Detect which cell encompasses the target text, then output its (x, y) center coordinate. 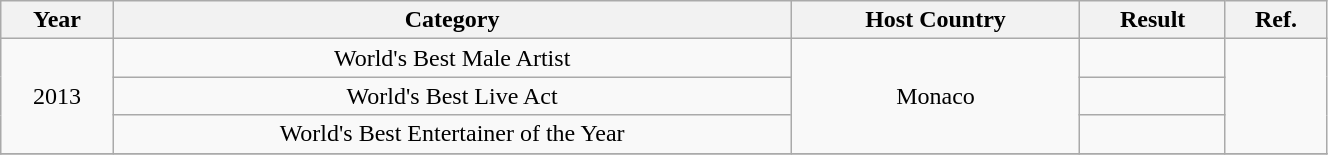
Year (57, 20)
World's Best Entertainer of the Year (452, 134)
World's Best Live Act (452, 96)
Ref. (1276, 20)
Category (452, 20)
Result (1152, 20)
World's Best Male Artist (452, 58)
2013 (57, 96)
Monaco (936, 96)
Host Country (936, 20)
